Detect which cell encompasses the target text, then output its (x, y) center coordinate. 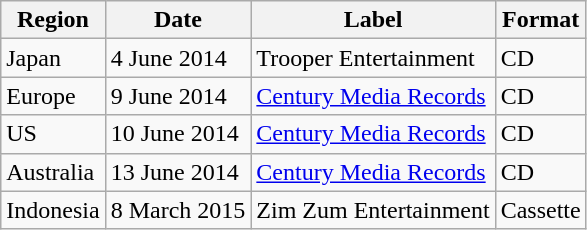
US (53, 134)
Date (178, 20)
Region (53, 20)
4 June 2014 (178, 58)
13 June 2014 (178, 172)
Trooper Entertainment (373, 58)
Indonesia (53, 210)
Label (373, 20)
9 June 2014 (178, 96)
Japan (53, 58)
Cassette (540, 210)
10 June 2014 (178, 134)
Format (540, 20)
Australia (53, 172)
Zim Zum Entertainment (373, 210)
Europe (53, 96)
8 March 2015 (178, 210)
